Detect which cell encompasses the target text, then output its (X, Y) center coordinate. 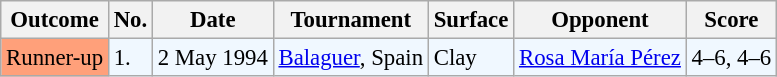
Surface (470, 20)
Tournament (350, 20)
Balaguer, Spain (350, 58)
Outcome (55, 20)
Date (212, 20)
No. (130, 20)
4–6, 4–6 (731, 58)
Score (731, 20)
1. (130, 58)
Runner-up (55, 58)
Rosa María Pérez (600, 58)
Clay (470, 58)
2 May 1994 (212, 58)
Opponent (600, 20)
